Scan for the cell matching the given text and deliver its [x, y] coordinate at center. 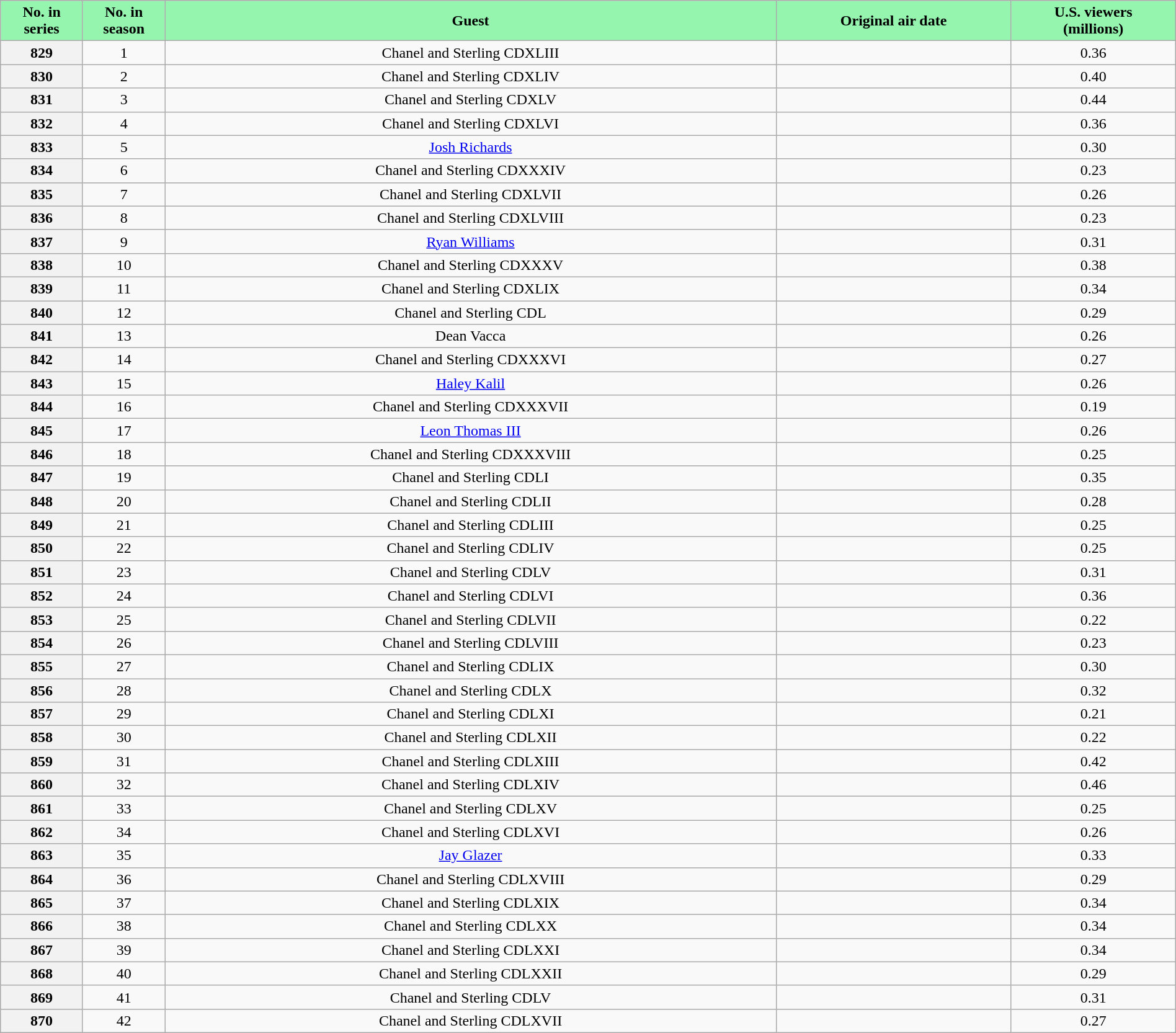
835 [42, 194]
831 [42, 100]
4 [124, 123]
13 [124, 336]
Chanel and Sterling CDLXIX [470, 903]
869 [42, 997]
832 [42, 123]
865 [42, 903]
862 [42, 832]
839 [42, 288]
860 [42, 785]
0.46 [1093, 785]
Chanel and Sterling CDLVI [470, 596]
26 [124, 643]
830 [42, 76]
841 [42, 336]
0.40 [1093, 76]
Chanel and Sterling CDLXI [470, 714]
2 [124, 76]
859 [42, 761]
838 [42, 265]
33 [124, 808]
Chanel and Sterling CDL [470, 312]
863 [42, 856]
Ryan Williams [470, 241]
Dean Vacca [470, 336]
Chanel and Sterling CDXXXVII [470, 407]
10 [124, 265]
Chanel and Sterling CDLXXI [470, 950]
0.33 [1093, 856]
Chanel and Sterling CDXXXVIII [470, 454]
856 [42, 691]
25 [124, 619]
6 [124, 171]
840 [42, 312]
Jay Glazer [470, 856]
Chanel and Sterling CDLVII [470, 619]
836 [42, 218]
Chanel and Sterling CDLIV [470, 548]
864 [42, 879]
Chanel and Sterling CDXLVIII [470, 218]
829 [42, 53]
39 [124, 950]
Leon Thomas III [470, 431]
31 [124, 761]
Chanel and Sterling CDLIX [470, 666]
Chanel and Sterling CDXLIX [470, 288]
Chanel and Sterling CDXLIII [470, 53]
21 [124, 525]
Chanel and Sterling CDLXIV [470, 785]
866 [42, 926]
858 [42, 738]
Chanel and Sterling CDLX [470, 691]
11 [124, 288]
16 [124, 407]
3 [124, 100]
Chanel and Sterling CDLXV [470, 808]
849 [42, 525]
9 [124, 241]
40 [124, 973]
32 [124, 785]
855 [42, 666]
23 [124, 572]
Chanel and Sterling CDLVIII [470, 643]
30 [124, 738]
0.28 [1093, 501]
20 [124, 501]
Chanel and Sterling CDXLIV [470, 76]
854 [42, 643]
Chanel and Sterling CDLI [470, 478]
868 [42, 973]
Guest [470, 21]
U.S. viewers(millions) [1093, 21]
0.21 [1093, 714]
0.42 [1093, 761]
0.44 [1093, 100]
35 [124, 856]
Chanel and Sterling CDXLV [470, 100]
850 [42, 548]
Chanel and Sterling CDXLVII [470, 194]
No. inseries [42, 21]
34 [124, 832]
848 [42, 501]
24 [124, 596]
Chanel and Sterling CDLXVIII [470, 879]
Chanel and Sterling CDXXXIV [470, 171]
14 [124, 360]
0.19 [1093, 407]
1 [124, 53]
845 [42, 431]
857 [42, 714]
18 [124, 454]
7 [124, 194]
Chanel and Sterling CDLXXII [470, 973]
41 [124, 997]
Chanel and Sterling CDLIII [470, 525]
No. inseason [124, 21]
22 [124, 548]
870 [42, 1021]
12 [124, 312]
Chanel and Sterling CDXXXVI [470, 360]
27 [124, 666]
851 [42, 572]
853 [42, 619]
Chanel and Sterling CDLXIII [470, 761]
847 [42, 478]
Original air date [893, 21]
37 [124, 903]
Chanel and Sterling CDLII [470, 501]
Chanel and Sterling CDLXVII [470, 1021]
38 [124, 926]
834 [42, 171]
833 [42, 147]
5 [124, 147]
Chanel and Sterling CDLXVI [470, 832]
Josh Richards [470, 147]
843 [42, 383]
15 [124, 383]
844 [42, 407]
842 [42, 360]
29 [124, 714]
852 [42, 596]
867 [42, 950]
Chanel and Sterling CDXXXV [470, 265]
846 [42, 454]
8 [124, 218]
0.35 [1093, 478]
Chanel and Sterling CDXLVI [470, 123]
36 [124, 879]
19 [124, 478]
0.38 [1093, 265]
Chanel and Sterling CDLXX [470, 926]
42 [124, 1021]
837 [42, 241]
17 [124, 431]
Haley Kalil [470, 383]
Chanel and Sterling CDLXII [470, 738]
0.32 [1093, 691]
28 [124, 691]
861 [42, 808]
